Determine the [x, y] coordinate at the center of the cell enclosing the given text.  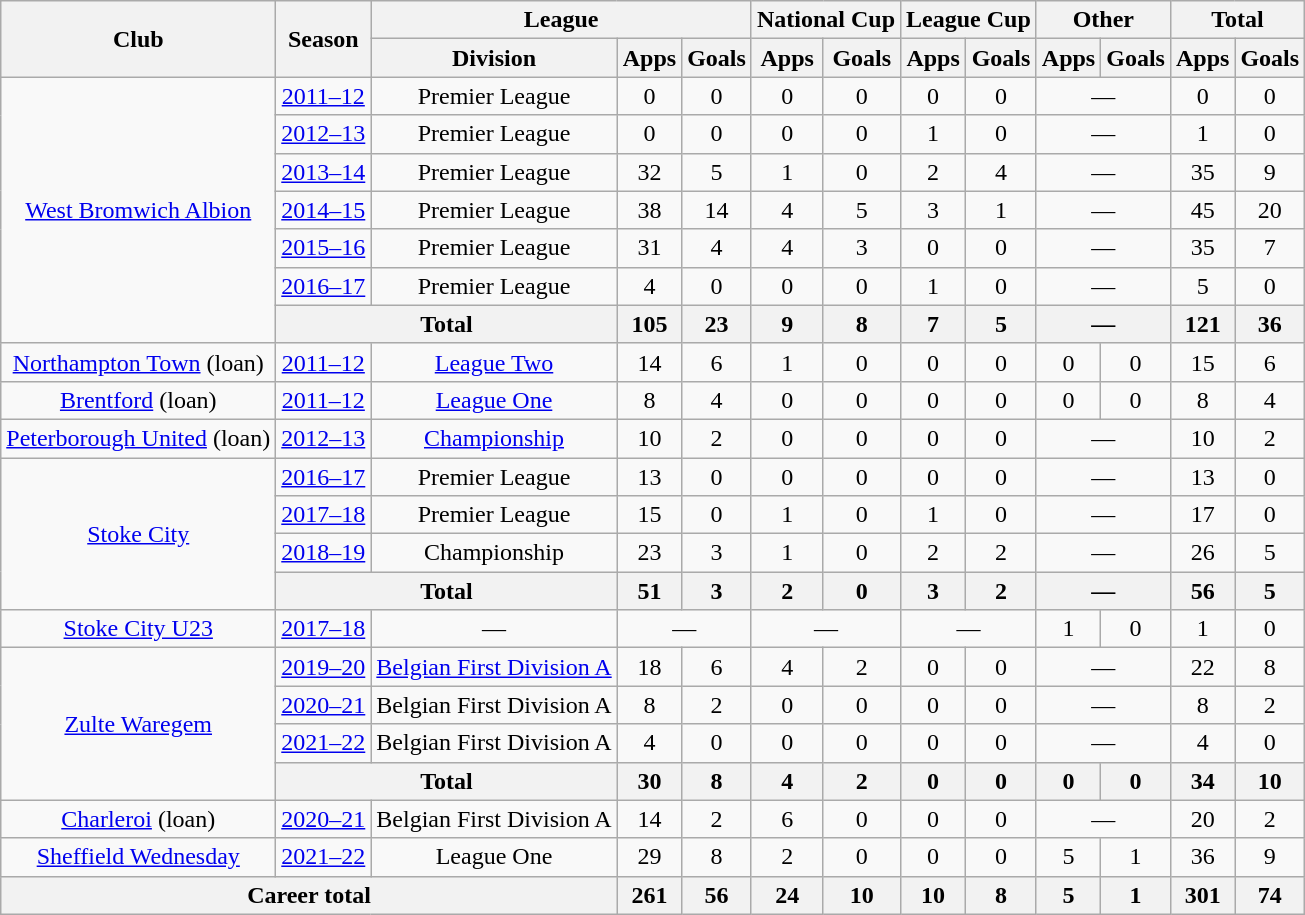
30 [649, 781]
38 [649, 210]
Stoke City U23 [138, 629]
45 [1202, 210]
29 [649, 857]
2015–16 [324, 248]
2013–14 [324, 172]
17 [1202, 515]
32 [649, 172]
National Cup [826, 20]
West Bromwich Albion [138, 210]
31 [649, 248]
2018–19 [324, 553]
26 [1202, 553]
301 [1202, 895]
105 [649, 324]
Zulte Waregem [138, 724]
2014–15 [324, 210]
League [562, 20]
League Cup [969, 20]
League Two [494, 362]
Charleroi (loan) [138, 819]
Sheffield Wednesday [138, 857]
Brentford (loan) [138, 400]
Club [138, 39]
Other [1103, 20]
74 [1270, 895]
Season [324, 39]
2019–20 [324, 667]
261 [649, 895]
24 [787, 895]
Peterborough United (loan) [138, 438]
Stoke City [138, 534]
Northampton Town (loan) [138, 362]
22 [1202, 667]
18 [649, 667]
34 [1202, 781]
121 [1202, 324]
Career total [309, 895]
51 [649, 591]
Division [494, 58]
